Extract the (x, y) coordinate from the center of the cell holding the provided text.  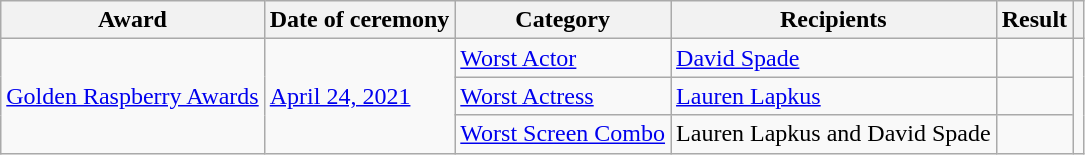
Golden Raspberry Awards (132, 96)
Result (1034, 20)
Worst Screen Combo (563, 134)
Lauren Lapkus (834, 96)
Lauren Lapkus and David Spade (834, 134)
Award (132, 20)
Recipients (834, 20)
Date of ceremony (360, 20)
David Spade (834, 58)
Worst Actress (563, 96)
Category (563, 20)
April 24, 2021 (360, 96)
Worst Actor (563, 58)
